Extract the [x, y] coordinate from the center of the cell holding the provided text.  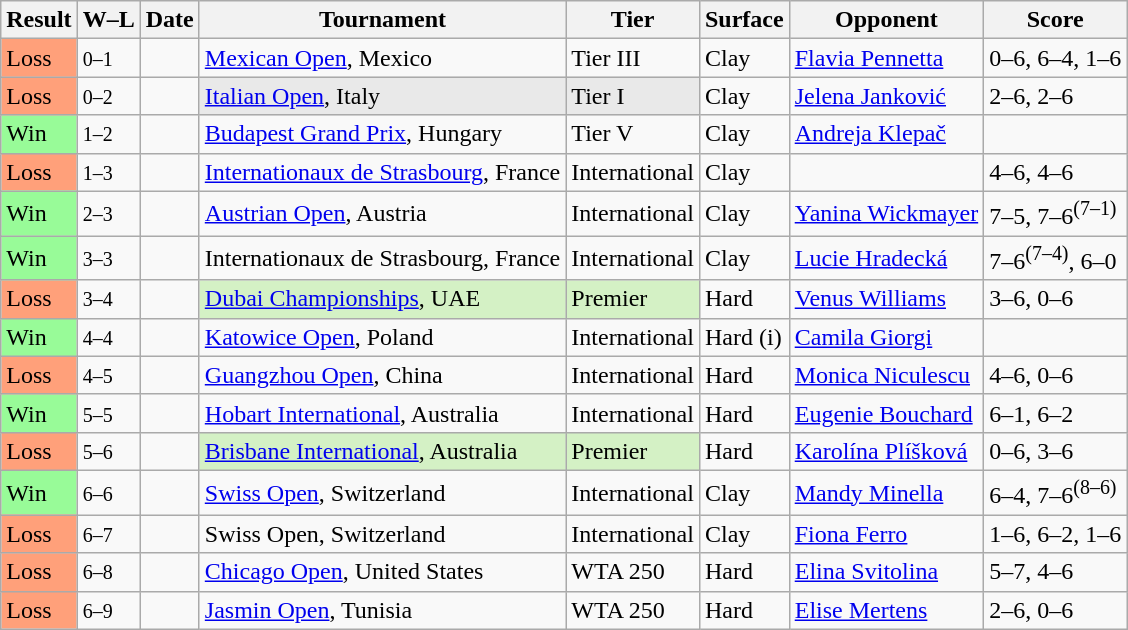
Andreja Klepač [886, 134]
1–6, 6–2, 1–6 [1056, 534]
Tournament [382, 20]
0–2 [108, 96]
Elina Svitolina [886, 572]
0–6, 3–6 [1056, 451]
Tier V [633, 134]
Yanina Wickmayer [886, 214]
5–6 [108, 451]
Katowice Open, Poland [382, 337]
Opponent [886, 20]
Brisbane International, Australia [382, 451]
Jelena Janković [886, 96]
Budapest Grand Prix, Hungary [382, 134]
6–4, 7–6(8–6) [1056, 492]
Hard (i) [744, 337]
Date [170, 20]
Karolína Plíšková [886, 451]
6–6 [108, 492]
5–7, 4–6 [1056, 572]
Austrian Open, Austria [382, 214]
2–6, 0–6 [1056, 610]
Monica Niculescu [886, 375]
2–3 [108, 214]
4–6, 4–6 [1056, 172]
Score [1056, 20]
Lucie Hradecká [886, 258]
6–9 [108, 610]
3–6, 0–6 [1056, 299]
1–3 [108, 172]
Camila Giorgi [886, 337]
7–5, 7–6(7–1) [1056, 214]
6–7 [108, 534]
Result [39, 20]
Venus Williams [886, 299]
Mandy Minella [886, 492]
Fiona Ferro [886, 534]
Dubai Championships, UAE [382, 299]
W–L [108, 20]
4–4 [108, 337]
Elise Mertens [886, 610]
Guangzhou Open, China [382, 375]
Surface [744, 20]
0–1 [108, 58]
5–5 [108, 413]
2–6, 2–6 [1056, 96]
7–6(7–4), 6–0 [1056, 258]
0–6, 6–4, 1–6 [1056, 58]
1–2 [108, 134]
6–1, 6–2 [1056, 413]
3–3 [108, 258]
Flavia Pennetta [886, 58]
4–6, 0–6 [1056, 375]
Tier III [633, 58]
Jasmin Open, Tunisia [382, 610]
Hobart International, Australia [382, 413]
Italian Open, Italy [382, 96]
Chicago Open, United States [382, 572]
3–4 [108, 299]
Tier [633, 20]
4–5 [108, 375]
Mexican Open, Mexico [382, 58]
Tier I [633, 96]
6–8 [108, 572]
Eugenie Bouchard [886, 413]
